Detect which cell encompasses the target text, then output its [x, y] center coordinate. 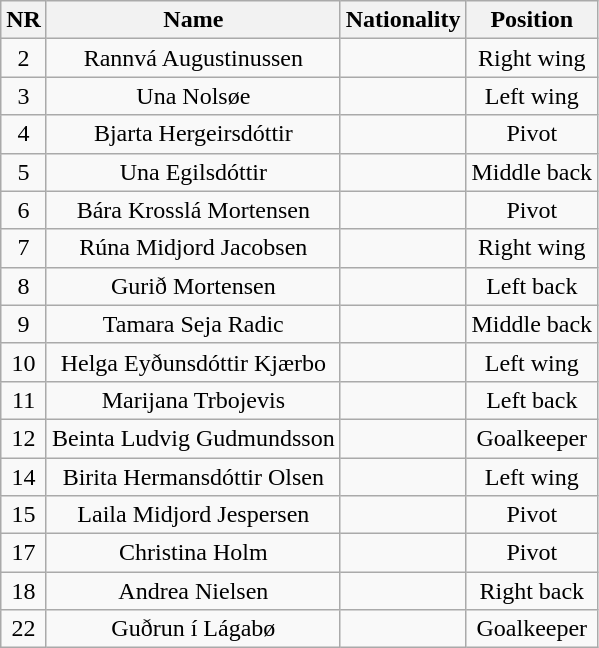
Right back [532, 591]
Tamara Seja Radic [193, 324]
9 [24, 324]
Nationality [403, 20]
Marijana Trbojevis [193, 400]
Guðrun í Lágabø [193, 629]
14 [24, 477]
Name [193, 20]
6 [24, 210]
22 [24, 629]
15 [24, 515]
5 [24, 172]
3 [24, 96]
NR [24, 20]
12 [24, 438]
2 [24, 58]
Gurið Mortensen [193, 286]
8 [24, 286]
Beinta Ludvig Gudmundsson [193, 438]
18 [24, 591]
4 [24, 134]
Rúna Midjord Jacobsen [193, 248]
Birita Hermansdóttir Olsen [193, 477]
Una Nolsøe [193, 96]
17 [24, 553]
Helga Eyðunsdóttir Kjærbo [193, 362]
Andrea Nielsen [193, 591]
Rannvá Augustinussen [193, 58]
11 [24, 400]
Bára Krosslá Mortensen [193, 210]
Laila Midjord Jespersen [193, 515]
Una Egilsdóttir [193, 172]
Christina Holm [193, 553]
10 [24, 362]
7 [24, 248]
Position [532, 20]
Bjarta Hergeirsdóttir [193, 134]
